For the text-containing cell, return its midpoint in [X, Y] coordinate format. 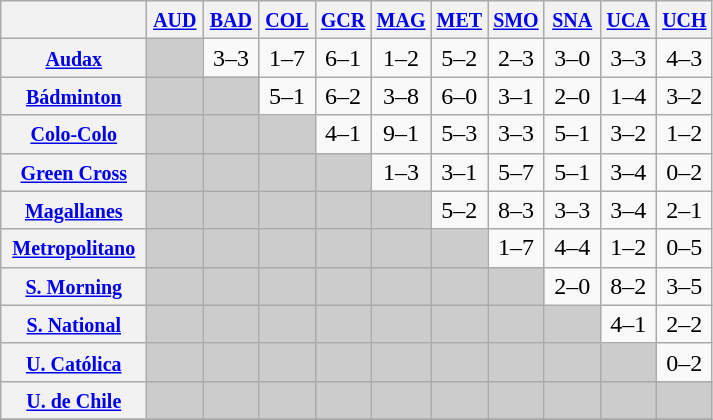
1–4 [628, 96]
3–5 [684, 286]
AUD [175, 20]
MET [460, 20]
2–3 [516, 58]
Magallanes [74, 210]
4–3 [684, 58]
S. Morning [74, 286]
6–0 [460, 96]
MAG [401, 20]
COL [287, 20]
0–5 [684, 248]
8–2 [628, 286]
4–4 [572, 248]
UCA [628, 20]
Green Cross [74, 172]
SMO [516, 20]
2–2 [684, 324]
3–0 [572, 58]
3–8 [401, 96]
BAD [231, 20]
Colo-Colo [74, 134]
Bádminton [74, 96]
SNA [572, 20]
UCH [684, 20]
5–7 [516, 172]
2–1 [684, 210]
GCR [343, 20]
1–3 [401, 172]
9–1 [401, 134]
8–3 [516, 210]
5–3 [460, 134]
6–2 [343, 96]
Metropolitano [74, 248]
U. Católica [74, 362]
S. National [74, 324]
U. de Chile [74, 400]
Audax [74, 58]
6–1 [343, 58]
